Capture the cell that displays the provided text and extract its (x, y) central coordinate. 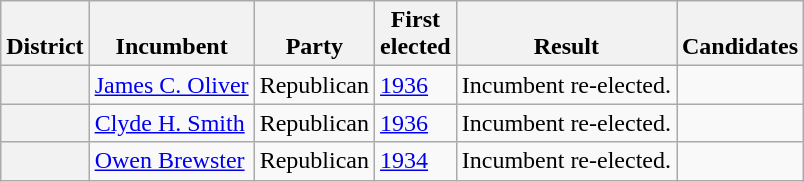
Result (566, 34)
Party (314, 34)
Incumbent (172, 34)
Owen Brewster (172, 161)
Candidates (740, 34)
District (45, 34)
Clyde H. Smith (172, 123)
Firstelected (416, 34)
James C. Oliver (172, 85)
1934 (416, 161)
